Locate the cell with the specified text and output its [x, y] center coordinate. 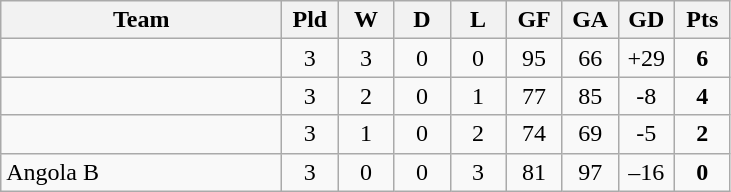
Pld [310, 20]
95 [534, 58]
74 [534, 134]
-8 [646, 96]
Team [142, 20]
Angola B [142, 172]
–16 [646, 172]
85 [590, 96]
GA [590, 20]
D [422, 20]
GF [534, 20]
4 [702, 96]
GD [646, 20]
81 [534, 172]
69 [590, 134]
97 [590, 172]
Pts [702, 20]
W [366, 20]
66 [590, 58]
-5 [646, 134]
L [478, 20]
77 [534, 96]
6 [702, 58]
+29 [646, 58]
